Identify which cell holds the provided text, then report its (X, Y) central coordinate. 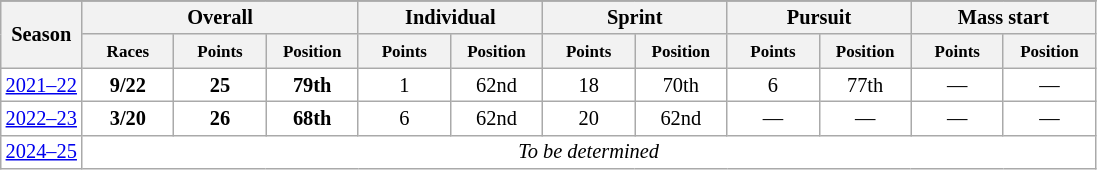
20 (589, 118)
Mass start (1003, 17)
Season (42, 34)
3/20 (128, 118)
1 (404, 85)
Races (128, 51)
Overall (220, 17)
79th (312, 85)
18 (589, 85)
70th (681, 85)
2022–23 (42, 118)
Individual (450, 17)
Pursuit (819, 17)
77th (865, 85)
To be determined (589, 152)
2021–22 (42, 85)
25 (220, 85)
9/22 (128, 85)
2024–25 (42, 152)
26 (220, 118)
Sprint (635, 17)
68th (312, 118)
